Extract the [X, Y] coordinate from the center of the cell holding the provided text.  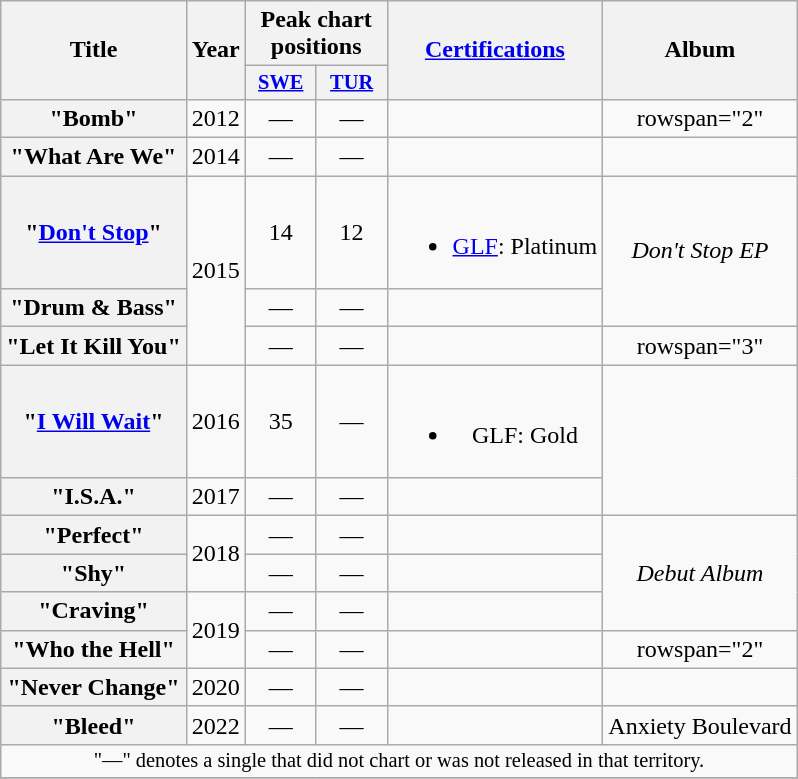
"Who the Hell" [94, 649]
Peak chart positions [316, 34]
"Bleed" [94, 725]
2014 [216, 157]
rowspan="3" [700, 346]
2012 [216, 118]
"I Will Wait" [94, 422]
35 [280, 422]
TUR [352, 83]
"Don't Stop" [94, 232]
"Never Change" [94, 687]
2022 [216, 725]
"Let It Kill You" [94, 346]
"Perfect" [94, 535]
2016 [216, 422]
"Shy" [94, 573]
SWE [280, 83]
2017 [216, 497]
"Drum & Bass" [94, 308]
2019 [216, 630]
2015 [216, 270]
Don't Stop EP [700, 252]
Title [94, 50]
12 [352, 232]
Album [700, 50]
Debut Album [700, 573]
2020 [216, 687]
"Craving" [94, 611]
"I.S.A." [94, 497]
14 [280, 232]
"What Are We" [94, 157]
"—" denotes a single that did not chart or was not released in that territory. [399, 761]
GLF: Gold [495, 422]
GLF: Platinum [495, 232]
Year [216, 50]
Certifications [495, 50]
"Bomb" [94, 118]
Anxiety Boulevard [700, 725]
2018 [216, 554]
